Pinpoint the cell where the given text exists, returning its [X, Y] midpoint coordinate. 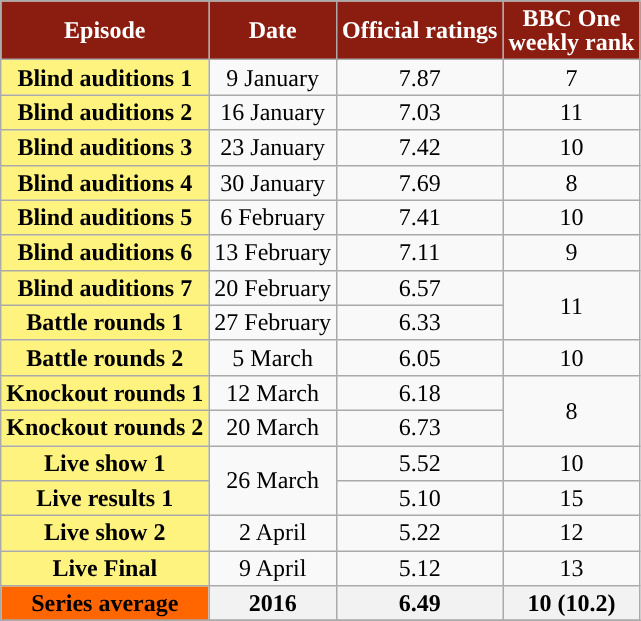
Battle rounds 1 [105, 322]
Blind auditions 7 [105, 288]
Blind auditions 5 [105, 218]
6.18 [419, 392]
Knockout rounds 2 [105, 428]
Blind auditions 6 [105, 252]
6.73 [419, 428]
7 [572, 78]
13 February [273, 252]
2016 [273, 604]
Blind auditions 2 [105, 112]
6.33 [419, 322]
9 [572, 252]
Live show 2 [105, 534]
7.42 [419, 148]
26 March [273, 481]
23 January [273, 148]
20 February [273, 288]
10 (10.2) [572, 604]
Live Final [105, 568]
Blind auditions 3 [105, 148]
20 March [273, 428]
6 February [273, 218]
Blind auditions 1 [105, 78]
5.52 [419, 464]
12 [572, 534]
5.22 [419, 534]
7.69 [419, 182]
9 January [273, 78]
9 April [273, 568]
27 February [273, 322]
BBC Oneweekly rank [572, 30]
6.57 [419, 288]
13 [572, 568]
Knockout rounds 1 [105, 392]
5.12 [419, 568]
7.11 [419, 252]
7.87 [419, 78]
6.49 [419, 604]
5.10 [419, 498]
Series average [105, 604]
Live results 1 [105, 498]
Battle rounds 2 [105, 358]
5 March [273, 358]
30 January [273, 182]
7.41 [419, 218]
15 [572, 498]
12 March [273, 392]
Date [273, 30]
Official ratings [419, 30]
2 April [273, 534]
6.05 [419, 358]
Blind auditions 4 [105, 182]
Live show 1 [105, 464]
Episode [105, 30]
7.03 [419, 112]
16 January [273, 112]
